Search for the cell housing the specified text and yield its [x, y] center coordinate. 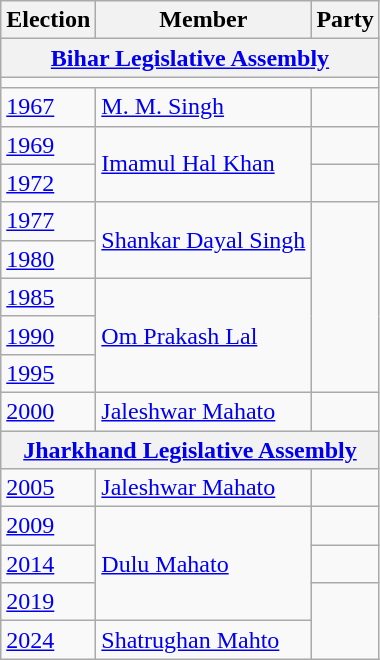
1985 [48, 297]
Bihar Legislative Assembly [190, 58]
Om Prakash Lal [204, 335]
1969 [48, 145]
2009 [48, 526]
Dulu Mahato [204, 564]
Member [204, 20]
M. M. Singh [204, 107]
2005 [48, 488]
Shatrughan Mahto [204, 640]
Party [345, 20]
2019 [48, 602]
2014 [48, 564]
2024 [48, 640]
Shankar Dayal Singh [204, 240]
1967 [48, 107]
1990 [48, 335]
Imamul Hal Khan [204, 164]
2000 [48, 411]
1977 [48, 221]
Jharkhand Legislative Assembly [190, 449]
Election [48, 20]
1995 [48, 373]
1972 [48, 183]
1980 [48, 259]
